Pinpoint the cell where the given text exists, returning its (X, Y) midpoint coordinate. 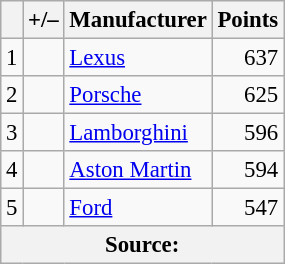
625 (248, 95)
Lamborghini (138, 133)
1 (12, 58)
Ford (138, 208)
Lexus (138, 58)
Porsche (138, 95)
5 (12, 208)
Manufacturer (138, 20)
3 (12, 133)
2 (12, 95)
594 (248, 170)
Points (248, 20)
+/– (44, 20)
4 (12, 170)
Source: (142, 245)
547 (248, 208)
Aston Martin (138, 170)
637 (248, 58)
596 (248, 133)
